Return the [x, y] coordinate for the center point of the cell that contains the specified text.  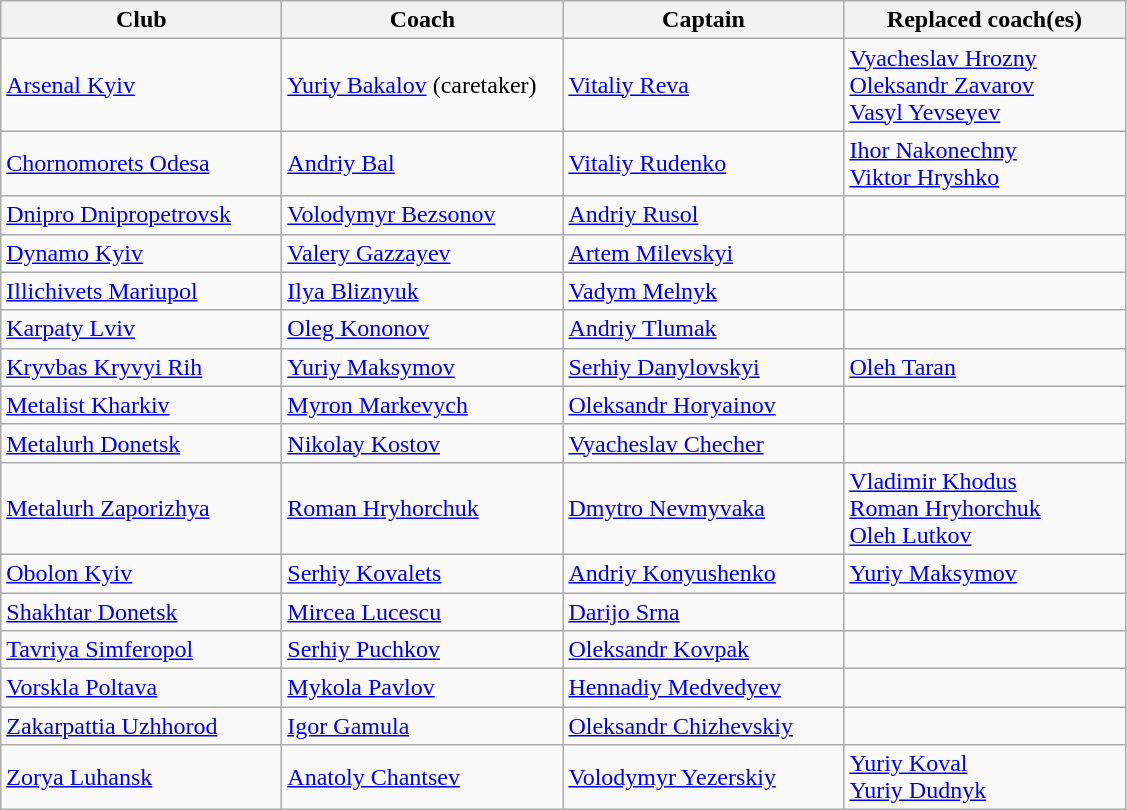
Andriy Konyushenko [704, 573]
Andriy Rusol [704, 215]
Metalurh Zaporizhya [142, 508]
Serhiy Danylovskyi [704, 367]
Club [142, 20]
Tavriya Simferopol [142, 650]
Illichivets Mariupol [142, 291]
Andriy Tlumak [704, 329]
Vladimir Khodus Roman Hryhorchuk Oleh Lutkov [984, 508]
Shakhtar Donetsk [142, 611]
Metalist Kharkiv [142, 405]
Artem Milevskyi [704, 253]
Oleksandr Kovpak [704, 650]
Roman Hryhorchuk [422, 508]
Vyacheslav Checher [704, 443]
Volodymyr Bezsonov [422, 215]
Zorya Luhansk [142, 778]
Igor Gamula [422, 726]
Zakarpattia Uzhhorod [142, 726]
Andriy Bal [422, 164]
Dnipro Dnipropetrovsk [142, 215]
Hennadiy Medvedyev [704, 688]
Coach [422, 20]
Oleg Kononov [422, 329]
Oleh Taran [984, 367]
Dmytro Nevmyvaka [704, 508]
Darijo Srna [704, 611]
Mircea Lucescu [422, 611]
Replaced coach(es) [984, 20]
Obolon Kyiv [142, 573]
Valery Gazzayev [422, 253]
Nikolay Kostov [422, 443]
Serhiy Puchkov [422, 650]
Vyacheslav Hrozny Oleksandr Zavarov Vasyl Yevseyev [984, 85]
Volodymyr Yezerskiy [704, 778]
Vitaliy Reva [704, 85]
Vadym Melnyk [704, 291]
Arsenal Kyiv [142, 85]
Vorskla Poltava [142, 688]
Chornomorets Odesa [142, 164]
Anatoly Chantsev [422, 778]
Myron Markevych [422, 405]
Oleksandr Chizhevskiy [704, 726]
Oleksandr Horyainov [704, 405]
Mykola Pavlov [422, 688]
Yuriy Bakalov (caretaker) [422, 85]
Serhiy Kovalets [422, 573]
Ihor Nakonechny Viktor Hryshko [984, 164]
Karpaty Lviv [142, 329]
Captain [704, 20]
Ilya Bliznyuk [422, 291]
Yuriy Koval Yuriy Dudnyk [984, 778]
Kryvbas Kryvyi Rih [142, 367]
Metalurh Donetsk [142, 443]
Dynamo Kyiv [142, 253]
Vitaliy Rudenko [704, 164]
